Locate the cell with the specified text and output its (x, y) center coordinate. 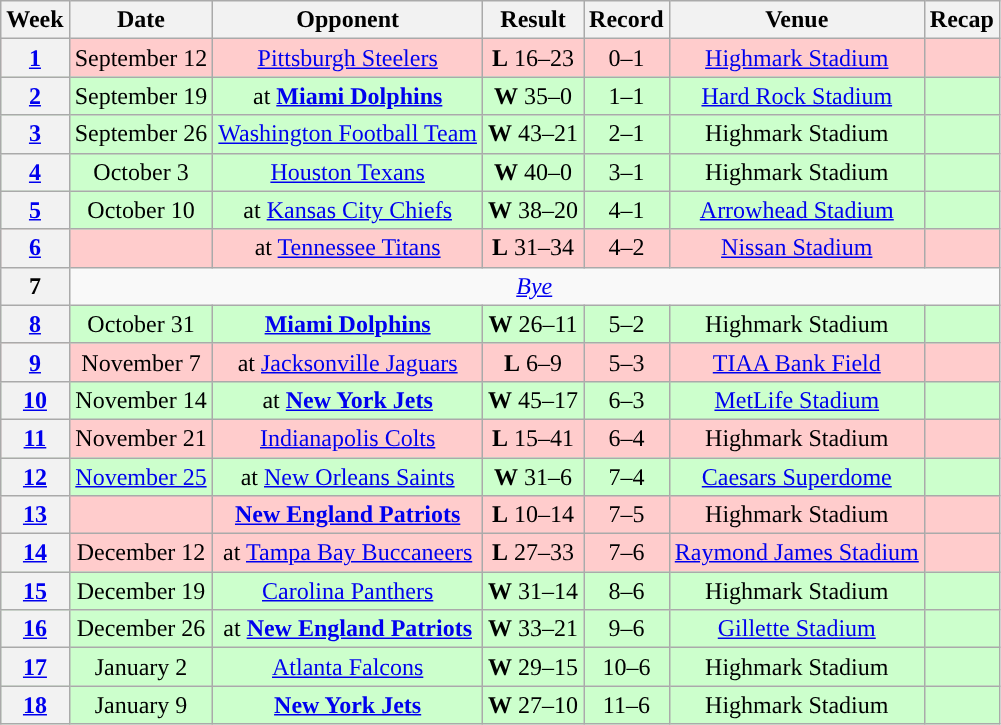
13 (35, 515)
4–1 (627, 210)
W 31–14 (532, 591)
at New York Jets (348, 400)
2 (35, 96)
10 (35, 400)
Indianapolis Colts (348, 438)
Result (532, 20)
W 33–21 (532, 629)
W 29–15 (532, 667)
W 43–21 (532, 134)
12 (35, 477)
November 7 (141, 362)
Opponent (348, 20)
November 25 (141, 477)
L 16–23 (532, 58)
December 12 (141, 553)
16 (35, 629)
Carolina Panthers (348, 591)
at Kansas City Chiefs (348, 210)
November 21 (141, 438)
September 12 (141, 58)
L 10–14 (532, 515)
11–6 (627, 705)
4–2 (627, 248)
5 (35, 210)
New England Patriots (348, 515)
W 38–20 (532, 210)
at New Orleans Saints (348, 477)
at Tampa Bay Buccaneers (348, 553)
Recap (962, 20)
September 26 (141, 134)
September 19 (141, 96)
L 6–9 (532, 362)
6 (35, 248)
17 (35, 667)
1–1 (627, 96)
6–3 (627, 400)
Caesars Superdome (796, 477)
1 (35, 58)
Gillette Stadium (796, 629)
18 (35, 705)
TIAA Bank Field (796, 362)
New York Jets (348, 705)
October 3 (141, 172)
5–2 (627, 324)
8 (35, 324)
December 19 (141, 591)
Washington Football Team (348, 134)
5–3 (627, 362)
4 (35, 172)
0–1 (627, 58)
Hard Rock Stadium (796, 96)
October 31 (141, 324)
10–6 (627, 667)
Miami Dolphins (348, 324)
W 26–11 (532, 324)
Nissan Stadium (796, 248)
7 (35, 286)
Houston Texans (348, 172)
15 (35, 591)
7–6 (627, 553)
9–6 (627, 629)
Week (35, 20)
at Jacksonville Jaguars (348, 362)
L 31–34 (532, 248)
W 27–10 (532, 705)
at Tennessee Titans (348, 248)
11 (35, 438)
2–1 (627, 134)
3 (35, 134)
Raymond James Stadium (796, 553)
7–4 (627, 477)
6–4 (627, 438)
8–6 (627, 591)
Venue (796, 20)
14 (35, 553)
3–1 (627, 172)
W 45–17 (532, 400)
7–5 (627, 515)
MetLife Stadium (796, 400)
January 9 (141, 705)
January 2 (141, 667)
October 10 (141, 210)
Atlanta Falcons (348, 667)
Record (627, 20)
Pittsburgh Steelers (348, 58)
at Miami Dolphins (348, 96)
Arrowhead Stadium (796, 210)
Date (141, 20)
at New England Patriots (348, 629)
Bye (534, 286)
L 15–41 (532, 438)
W 40–0 (532, 172)
L 27–33 (532, 553)
December 26 (141, 629)
November 14 (141, 400)
9 (35, 362)
W 35–0 (532, 96)
W 31–6 (532, 477)
